For the text-containing cell, return its midpoint in (x, y) coordinate format. 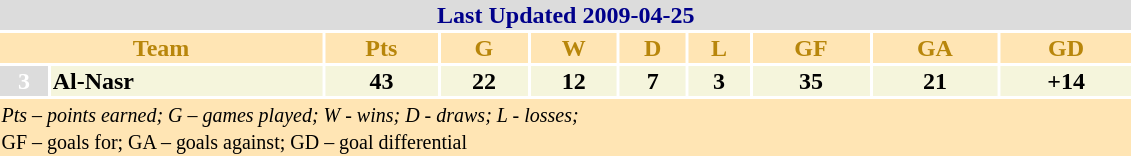
L (718, 48)
GF (812, 48)
Al-Nasr (186, 81)
43 (381, 81)
7 (652, 81)
D (652, 48)
35 (812, 81)
22 (484, 81)
12 (574, 81)
Team (161, 48)
GA (934, 48)
Pts (381, 48)
G (484, 48)
W (574, 48)
21 (934, 81)
